Locate the cell with the specified text and output its (X, Y) center coordinate. 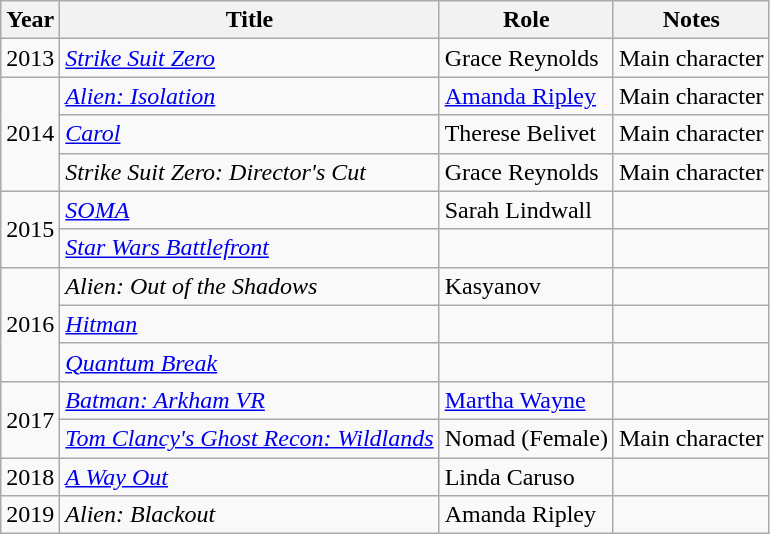
Carol (250, 134)
Kasyanov (526, 286)
Alien: Isolation (250, 96)
A Way Out (250, 477)
Sarah Lindwall (526, 210)
Strike Suit Zero: Director's Cut (250, 172)
Notes (691, 20)
2015 (30, 229)
Role (526, 20)
Year (30, 20)
Quantum Break (250, 362)
2017 (30, 419)
Hitman (250, 324)
2019 (30, 515)
Linda Caruso (526, 477)
Martha Wayne (526, 400)
Therese Belivet (526, 134)
Title (250, 20)
Nomad (Female) (526, 438)
Alien: Out of the Shadows (250, 286)
2016 (30, 324)
Star Wars Battlefront (250, 248)
Tom Clancy's Ghost Recon: Wildlands (250, 438)
2014 (30, 134)
2018 (30, 477)
Alien: Blackout (250, 515)
Strike Suit Zero (250, 58)
SOMA (250, 210)
2013 (30, 58)
Batman: Arkham VR (250, 400)
